Return (X, Y) of the center of cell containing provided text 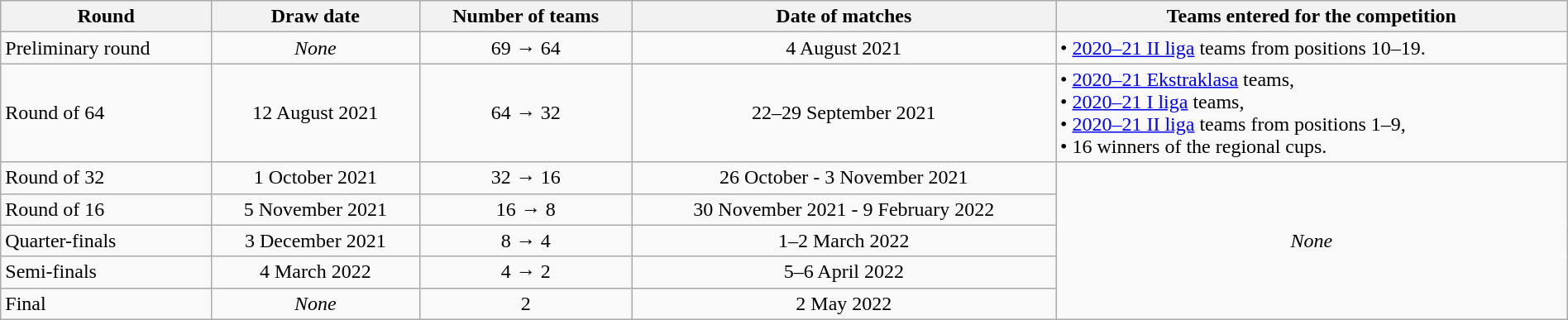
26 October - 3 November 2021 (844, 178)
3 December 2021 (315, 241)
2 May 2022 (844, 303)
32 → 16 (526, 178)
Date of matches (844, 17)
Round of 16 (106, 209)
64 → 32 (526, 112)
Preliminary round (106, 48)
Round of 32 (106, 178)
5 November 2021 (315, 209)
16 → 8 (526, 209)
4 March 2022 (315, 272)
8 → 4 (526, 241)
5–6 April 2022 (844, 272)
Round of 64 (106, 112)
Quarter-finals (106, 241)
1–2 March 2022 (844, 241)
Teams entered for the competition (1312, 17)
Semi-finals (106, 272)
• 2020–21 II liga teams from positions 10–19. (1312, 48)
1 October 2021 (315, 178)
• 2020–21 Ekstraklasa teams,• 2020–21 I liga teams,• 2020–21 II liga teams from positions 1–9,• 16 winners of the regional cups. (1312, 112)
2 (526, 303)
Round (106, 17)
Number of teams (526, 17)
12 August 2021 (315, 112)
Draw date (315, 17)
30 November 2021 - 9 February 2022 (844, 209)
Final (106, 303)
4 August 2021 (844, 48)
22–29 September 2021 (844, 112)
69 → 64 (526, 48)
4 → 2 (526, 272)
